Extract the (X, Y) coordinate from the center of the cell holding the provided text.  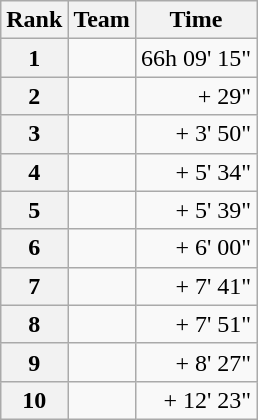
4 (34, 172)
+ 6' 00" (196, 248)
+ 7' 41" (196, 286)
Team (102, 20)
+ 5' 39" (196, 210)
+ 7' 51" (196, 324)
Time (196, 20)
+ 8' 27" (196, 362)
2 (34, 96)
3 (34, 134)
9 (34, 362)
8 (34, 324)
Rank (34, 20)
10 (34, 400)
5 (34, 210)
6 (34, 248)
7 (34, 286)
+ 12' 23" (196, 400)
66h 09' 15" (196, 58)
+ 5' 34" (196, 172)
+ 3' 50" (196, 134)
+ 29" (196, 96)
1 (34, 58)
